Capture the cell that displays the provided text and extract its [x, y] central coordinate. 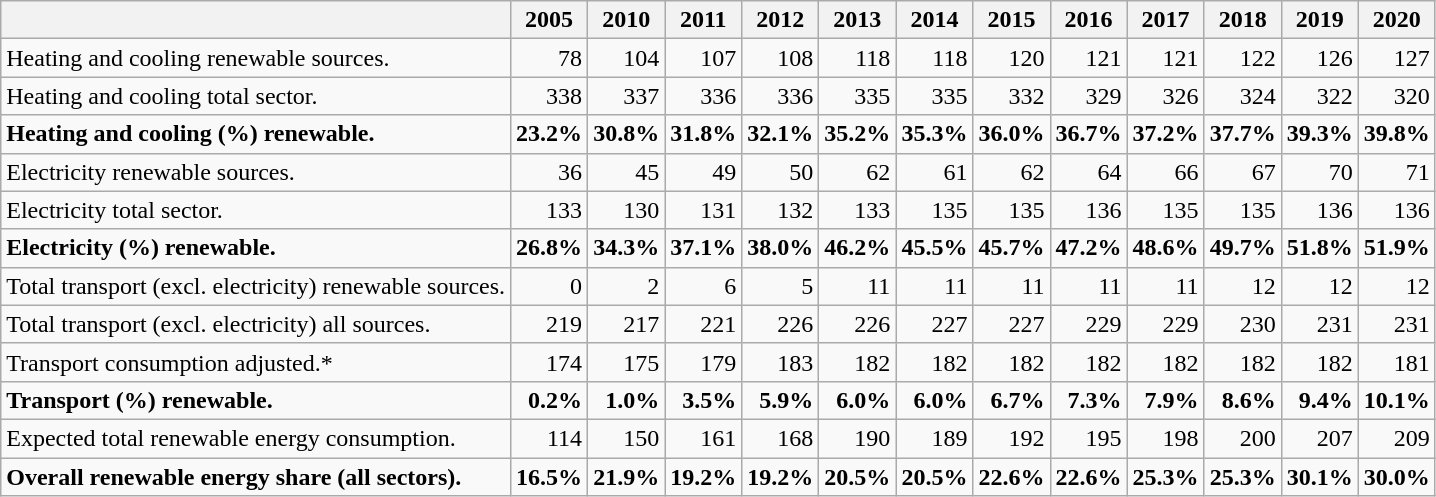
37.2% [1166, 134]
36.0% [1012, 134]
35.3% [934, 134]
67 [1242, 172]
114 [550, 438]
189 [934, 438]
2005 [550, 20]
7.3% [1088, 400]
35.2% [858, 134]
2019 [1320, 20]
338 [550, 96]
30.8% [626, 134]
183 [780, 362]
71 [1396, 172]
127 [1396, 58]
39.3% [1320, 134]
2013 [858, 20]
49.7% [1242, 248]
329 [1088, 96]
107 [704, 58]
Electricity total sector. [256, 210]
51.8% [1320, 248]
2 [626, 286]
Heating and cooling total sector. [256, 96]
120 [1012, 58]
5.9% [780, 400]
66 [1166, 172]
38.0% [780, 248]
49 [704, 172]
0.2% [550, 400]
Total transport (excl. electricity) renewable sources. [256, 286]
47.2% [1088, 248]
64 [1088, 172]
322 [1320, 96]
217 [626, 324]
6.7% [1012, 400]
209 [1396, 438]
37.1% [704, 248]
174 [550, 362]
Electricity (%) renewable. [256, 248]
108 [780, 58]
161 [704, 438]
36 [550, 172]
78 [550, 58]
3.5% [704, 400]
2014 [934, 20]
2011 [704, 20]
36.7% [1088, 134]
21.9% [626, 477]
132 [780, 210]
10.1% [1396, 400]
6 [704, 286]
130 [626, 210]
2016 [1088, 20]
46.2% [858, 248]
219 [550, 324]
0 [550, 286]
337 [626, 96]
320 [1396, 96]
48.6% [1166, 248]
Electricity renewable sources. [256, 172]
Heating and cooling (%) renewable. [256, 134]
16.5% [550, 477]
200 [1242, 438]
7.9% [1166, 400]
23.2% [550, 134]
126 [1320, 58]
230 [1242, 324]
2020 [1396, 20]
131 [704, 210]
50 [780, 172]
Overall renewable energy share (all sectors). [256, 477]
Expected total renewable energy consumption. [256, 438]
2017 [1166, 20]
104 [626, 58]
221 [704, 324]
2012 [780, 20]
122 [1242, 58]
192 [1012, 438]
150 [626, 438]
61 [934, 172]
168 [780, 438]
324 [1242, 96]
326 [1166, 96]
195 [1088, 438]
2015 [1012, 20]
179 [704, 362]
Total transport (excl. electricity) all sources. [256, 324]
5 [780, 286]
37.7% [1242, 134]
8.6% [1242, 400]
30.0% [1396, 477]
34.3% [626, 248]
Transport (%) renewable. [256, 400]
31.8% [704, 134]
181 [1396, 362]
207 [1320, 438]
26.8% [550, 248]
332 [1012, 96]
30.1% [1320, 477]
Heating and cooling renewable sources. [256, 58]
175 [626, 362]
70 [1320, 172]
2010 [626, 20]
39.8% [1396, 134]
190 [858, 438]
32.1% [780, 134]
2018 [1242, 20]
45.7% [1012, 248]
Transport consumption adjusted.* [256, 362]
9.4% [1320, 400]
45.5% [934, 248]
45 [626, 172]
51.9% [1396, 248]
198 [1166, 438]
1.0% [626, 400]
